Capture the cell that displays the provided text and extract its [X, Y] central coordinate. 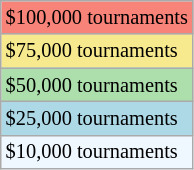
$25,000 tournaments [97, 118]
$100,000 tournaments [97, 17]
$50,000 tournaments [97, 85]
$75,000 tournaments [97, 51]
$10,000 tournaments [97, 152]
